Detect which cell encompasses the target text, then output its (X, Y) center coordinate. 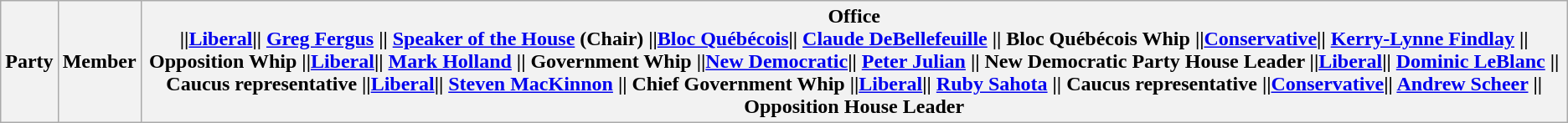
Party (29, 62)
Member (99, 62)
